For the text-containing cell, return its midpoint in [X, Y] coordinate format. 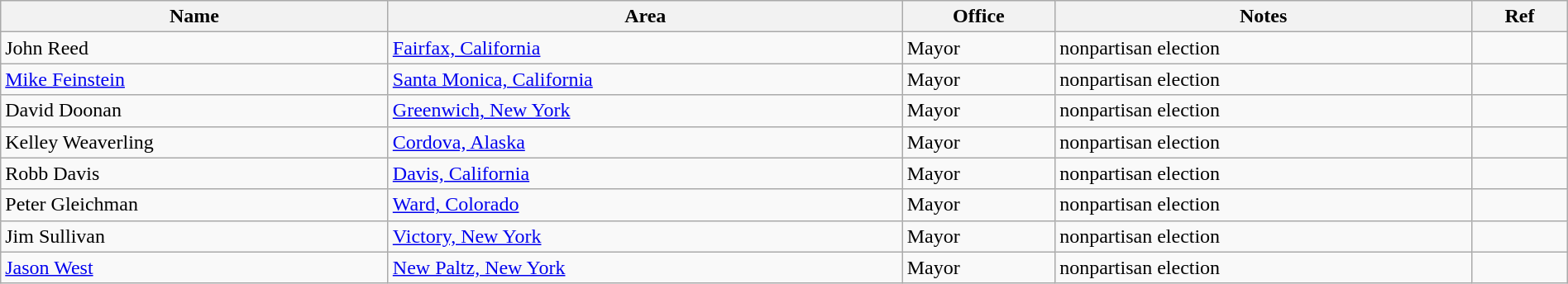
Peter Gleichman [195, 205]
Jason West [195, 267]
Victory, New York [645, 236]
New Paltz, New York [645, 267]
Cordova, Alaska [645, 142]
Area [645, 17]
Jim Sullivan [195, 236]
Ward, Colorado [645, 205]
Kelley Weaverling [195, 142]
Santa Monica, California [645, 79]
Greenwich, New York [645, 111]
John Reed [195, 48]
David Doonan [195, 111]
Office [978, 17]
Robb Davis [195, 173]
Notes [1264, 17]
Mike Feinstein [195, 79]
Fairfax, California [645, 48]
Name [195, 17]
Davis, California [645, 173]
Ref [1520, 17]
